Return the (X, Y) coordinate for the center point of the cell that contains the specified text.  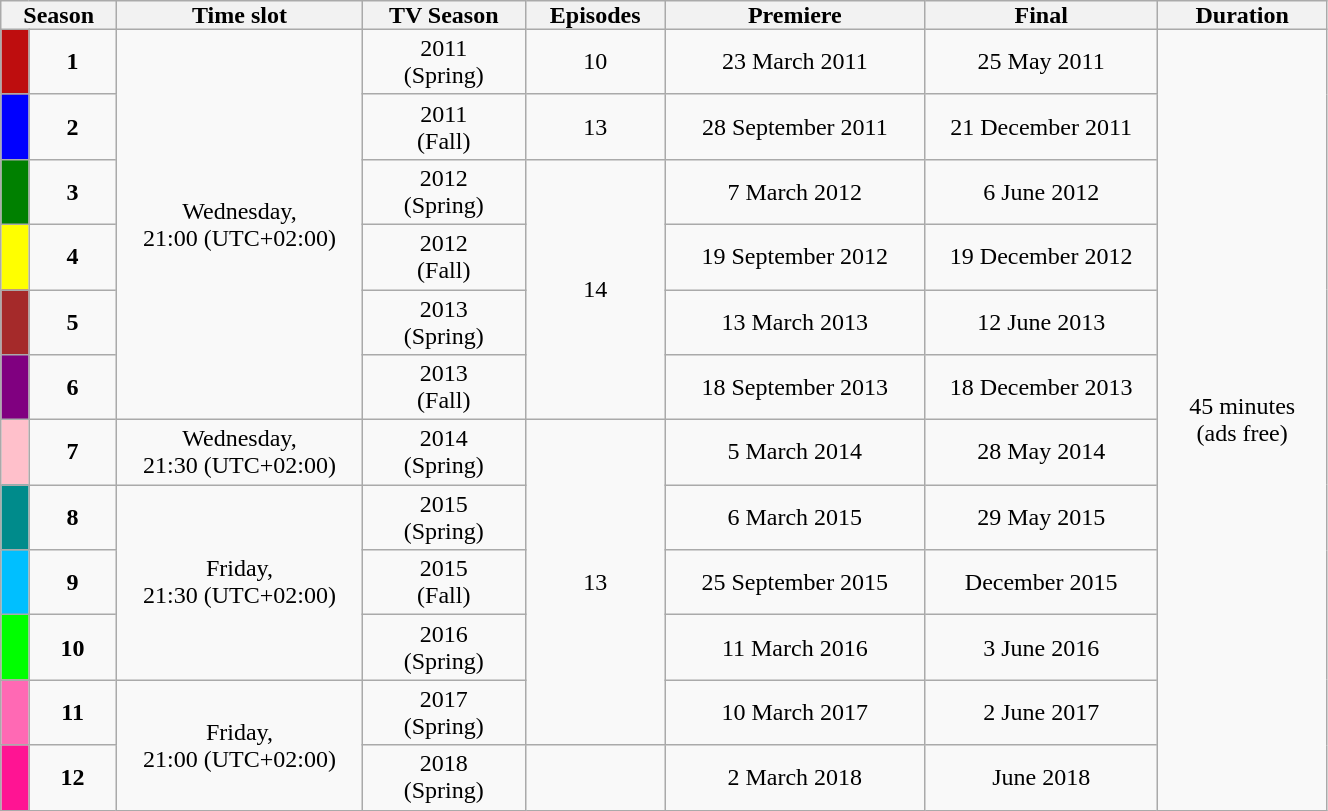
3 (73, 192)
28 May 2014 (1040, 452)
45 minutes(ads free) (1242, 420)
2017 (Spring) (444, 712)
2018 (Spring) (444, 778)
2015 (Spring) (444, 518)
Friday, 21:00 (UTC+02:00) (240, 745)
12 (73, 778)
12 June 2013 (1040, 322)
7 March 2012 (794, 192)
6 (73, 388)
2014 (Spring) (444, 452)
8 (73, 518)
2 (73, 126)
18 September 2013 (794, 388)
11 March 2016 (794, 648)
Wednesday, 21:00 (UTC+02:00) (240, 224)
6 June 2012 (1040, 192)
Duration (1242, 15)
21 December 2011 (1040, 126)
Episodes (595, 15)
2012 (Fall) (444, 256)
3 June 2016 (1040, 648)
Season (59, 15)
23 March 2011 (794, 62)
19 September 2012 (794, 256)
18 December 2013 (1040, 388)
14 (595, 289)
10 March 2017 (794, 712)
11 (73, 712)
June 2018 (1040, 778)
Friday, 21:30 (UTC+02:00) (240, 582)
29 May 2015 (1040, 518)
25 September 2015 (794, 582)
13 March 2013 (794, 322)
Final (1040, 15)
19 December 2012 (1040, 256)
December 2015 (1040, 582)
25 May 2011 (1040, 62)
2011 (Fall) (444, 126)
9 (73, 582)
7 (73, 452)
Time slot (240, 15)
2011 (Spring) (444, 62)
Wednesday, 21:30 (UTC+02:00) (240, 452)
TV Season (444, 15)
5 (73, 322)
Premiere (794, 15)
2016 (Spring) (444, 648)
2013 (Fall) (444, 388)
2015 (Fall) (444, 582)
2 June 2017 (1040, 712)
2012 (Spring) (444, 192)
1 (73, 62)
4 (73, 256)
28 September 2011 (794, 126)
2013 (Spring) (444, 322)
6 March 2015 (794, 518)
2 March 2018 (794, 778)
5 March 2014 (794, 452)
